Output the [x, y] coordinate of the center of the cell containing the given text.  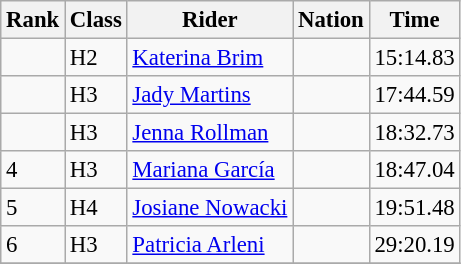
6 [33, 245]
5 [33, 208]
Class [96, 20]
Rider [210, 20]
Nation [331, 20]
Patricia Arleni [210, 245]
H2 [96, 58]
Katerina Brim [210, 58]
18:47.04 [414, 170]
H4 [96, 208]
18:32.73 [414, 133]
Jady Martins [210, 95]
Time [414, 20]
4 [33, 170]
17:44.59 [414, 95]
Mariana García [210, 170]
Josiane Nowacki [210, 208]
19:51.48 [414, 208]
29:20.19 [414, 245]
15:14.83 [414, 58]
Jenna Rollman [210, 133]
Rank [33, 20]
